Return the (X, Y) coordinate for the center point of the cell that contains the specified text.  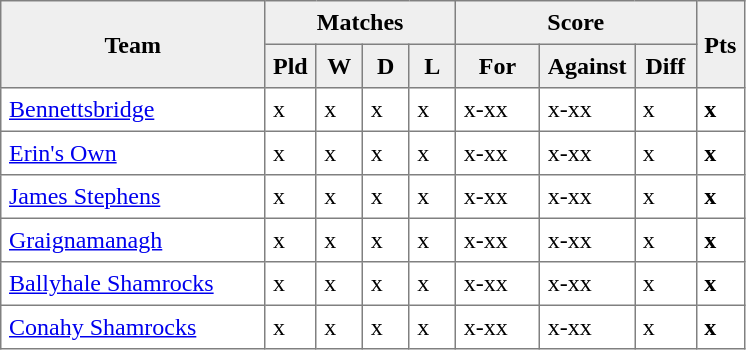
For (497, 66)
Ballyhale Shamrocks (133, 284)
Pts (720, 44)
Graignamanagh (133, 240)
Team (133, 44)
Against (586, 66)
W (339, 66)
L (432, 66)
James Stephens (133, 197)
Erin's Own (133, 153)
D (385, 66)
Diff (666, 66)
Pld (290, 66)
Score (576, 23)
Matches (360, 23)
Conahy Shamrocks (133, 327)
Bennettsbridge (133, 110)
